Detect which cell encompasses the target text, then output its (x, y) center coordinate. 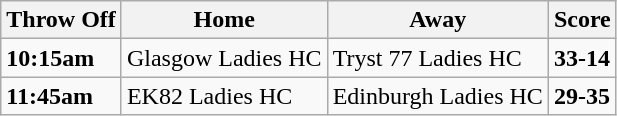
Score (582, 20)
Tryst 77 Ladies HC (438, 58)
Home (224, 20)
Throw Off (62, 20)
Away (438, 20)
11:45am (62, 96)
Glasgow Ladies HC (224, 58)
33-14 (582, 58)
29-35 (582, 96)
EK82 Ladies HC (224, 96)
Edinburgh Ladies HC (438, 96)
10:15am (62, 58)
